Scan for the cell matching the given text and deliver its (x, y) coordinate at center. 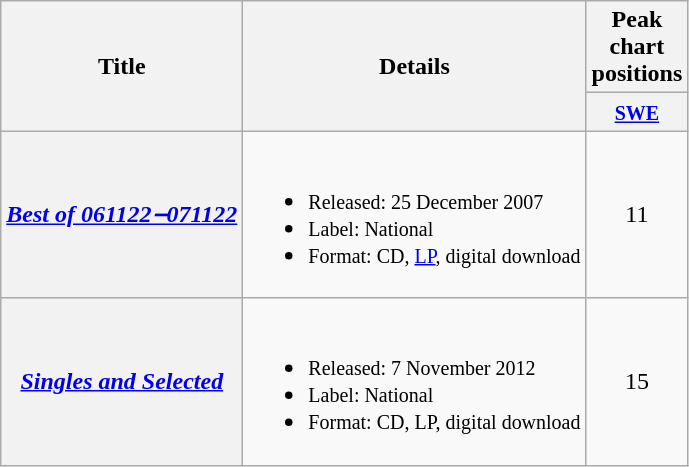
Details (414, 66)
15 (637, 382)
Released: 7 November 2012Label: NationalFormat: CD, LP, digital download (414, 382)
SWE (637, 112)
11 (637, 214)
Peak chart positions (637, 47)
Singles and Selected (122, 382)
Title (122, 66)
Released: 25 December 2007Label: NationalFormat: CD, LP, digital download (414, 214)
Best of 061122‒071122 (122, 214)
